For the text-containing cell, return its midpoint in [x, y] coordinate format. 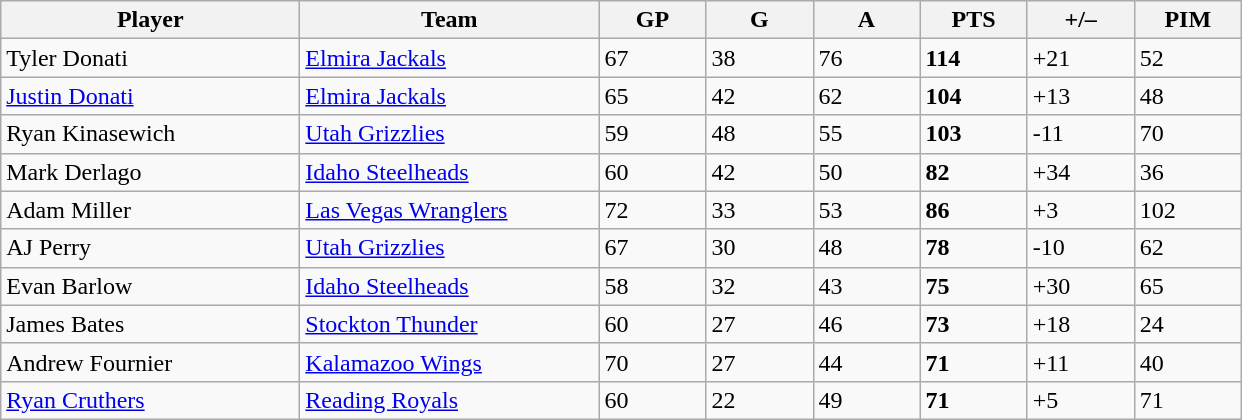
58 [652, 286]
Player [150, 20]
24 [1188, 324]
76 [866, 58]
53 [866, 210]
Kalamazoo Wings [450, 362]
PIM [1188, 20]
James Bates [150, 324]
50 [866, 172]
55 [866, 134]
Adam Miller [150, 210]
38 [760, 58]
78 [974, 248]
+13 [1080, 96]
+11 [1080, 362]
40 [1188, 362]
Tyler Donati [150, 58]
Evan Barlow [150, 286]
30 [760, 248]
33 [760, 210]
Team [450, 20]
+18 [1080, 324]
73 [974, 324]
Las Vegas Wranglers [450, 210]
Mark Derlago [150, 172]
46 [866, 324]
AJ Perry [150, 248]
104 [974, 96]
+34 [1080, 172]
114 [974, 58]
-10 [1080, 248]
A [866, 20]
+/– [1080, 20]
36 [1188, 172]
86 [974, 210]
Justin Donati [150, 96]
75 [974, 286]
52 [1188, 58]
43 [866, 286]
-11 [1080, 134]
+3 [1080, 210]
Reading Royals [450, 400]
+21 [1080, 58]
32 [760, 286]
Ryan Cruthers [150, 400]
72 [652, 210]
102 [1188, 210]
49 [866, 400]
82 [974, 172]
44 [866, 362]
+30 [1080, 286]
G [760, 20]
Ryan Kinasewich [150, 134]
GP [652, 20]
PTS [974, 20]
+5 [1080, 400]
103 [974, 134]
59 [652, 134]
Stockton Thunder [450, 324]
Andrew Fournier [150, 362]
22 [760, 400]
